Determine the (x, y) coordinate at the center of the cell enclosing the given text.  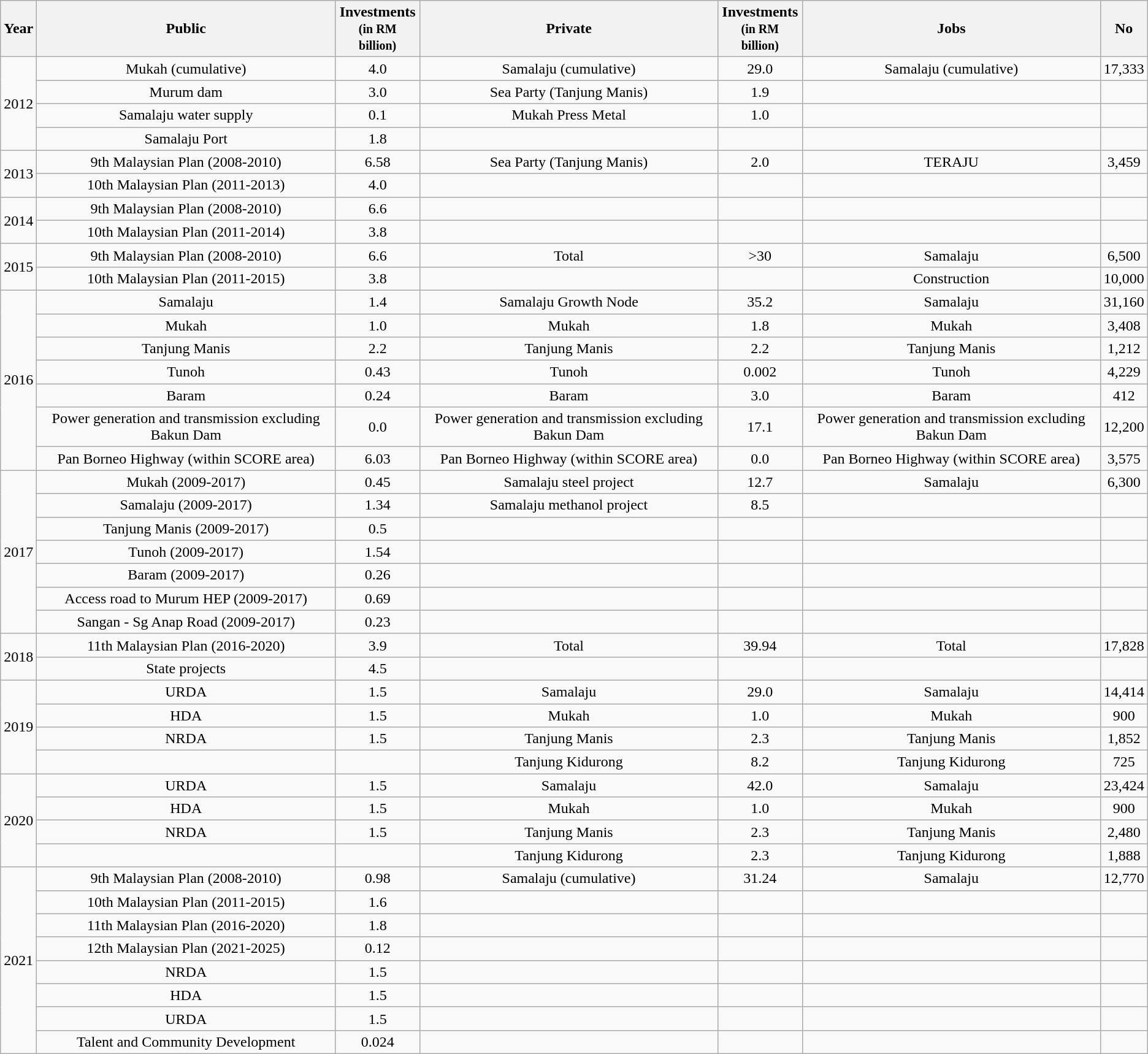
4,229 (1123, 372)
1.54 (378, 552)
2.0 (760, 162)
42.0 (760, 785)
12th Malaysian Plan (2021-2025) (186, 949)
Murum dam (186, 92)
1.4 (378, 302)
17,333 (1123, 69)
0.23 (378, 622)
3,408 (1123, 326)
14,414 (1123, 692)
31.24 (760, 879)
2014 (18, 220)
0.26 (378, 575)
39.94 (760, 645)
8.2 (760, 762)
31,160 (1123, 302)
2020 (18, 820)
1.6 (378, 902)
0.24 (378, 395)
Construction (951, 278)
Access road to Murum HEP (2009-2017) (186, 598)
3,459 (1123, 162)
0.002 (760, 372)
1.9 (760, 92)
23,424 (1123, 785)
>30 (760, 255)
1,852 (1123, 739)
Tanjung Manis (2009-2017) (186, 529)
2021 (18, 960)
Samalaju steel project (569, 482)
0.69 (378, 598)
Samalaju Port (186, 139)
0.5 (378, 529)
12.7 (760, 482)
2018 (18, 657)
State projects (186, 668)
Talent and Community Development (186, 1042)
412 (1123, 395)
3,575 (1123, 459)
10th Malaysian Plan (2011-2014) (186, 232)
6,500 (1123, 255)
2012 (18, 104)
2015 (18, 267)
2,480 (1123, 832)
0.98 (378, 879)
0.12 (378, 949)
0.1 (378, 115)
6.58 (378, 162)
35.2 (760, 302)
0.45 (378, 482)
Samalaju (2009-2017) (186, 505)
2016 (18, 380)
10,000 (1123, 278)
Samalaju Growth Node (569, 302)
6,300 (1123, 482)
0.024 (378, 1042)
Public (186, 29)
3.9 (378, 645)
Baram (2009-2017) (186, 575)
Tunoh (2009-2017) (186, 552)
12,200 (1123, 427)
8.5 (760, 505)
Samalaju water supply (186, 115)
Mukah Press Metal (569, 115)
Year (18, 29)
Samalaju methanol project (569, 505)
1,888 (1123, 855)
1.34 (378, 505)
17,828 (1123, 645)
No (1123, 29)
Mukah (2009-2017) (186, 482)
Private (569, 29)
4.5 (378, 668)
0.43 (378, 372)
10th Malaysian Plan (2011-2013) (186, 185)
Mukah (cumulative) (186, 69)
1,212 (1123, 349)
2017 (18, 552)
Jobs (951, 29)
725 (1123, 762)
12,770 (1123, 879)
2013 (18, 174)
TERAJU (951, 162)
6.03 (378, 459)
Sangan - Sg Anap Road (2009-2017) (186, 622)
17.1 (760, 427)
2019 (18, 727)
